Search for the cell housing the specified text and yield its (x, y) center coordinate. 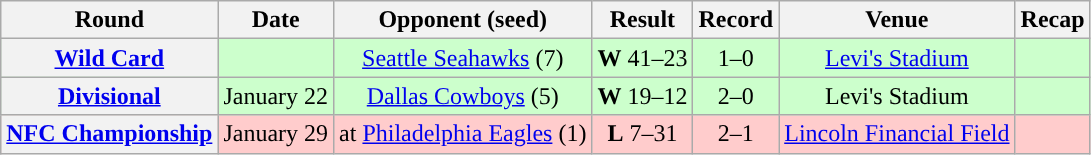
L 7–31 (642, 134)
Lincoln Financial Field (897, 134)
W 19–12 (642, 96)
January 22 (276, 96)
Dallas Cowboys (5) (463, 96)
Round (110, 20)
2–0 (736, 96)
W 41–23 (642, 58)
Opponent (seed) (463, 20)
NFC Championship (110, 134)
Venue (897, 20)
Seattle Seahawks (7) (463, 58)
Record (736, 20)
at Philadelphia Eagles (1) (463, 134)
2–1 (736, 134)
Result (642, 20)
Wild Card (110, 58)
1–0 (736, 58)
January 29 (276, 134)
Date (276, 20)
Recap (1052, 20)
Divisional (110, 96)
